Identify which cell holds the provided text, then report its [x, y] central coordinate. 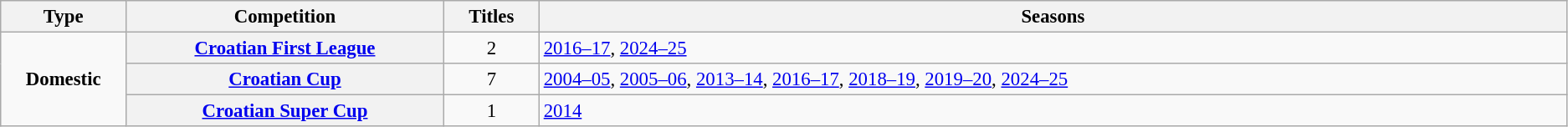
2 [491, 48]
Seasons [1053, 17]
2004–05, 2005–06, 2013–14, 2016–17, 2018–19, 2019–20, 2024–25 [1053, 79]
1 [491, 111]
2014 [1053, 111]
2016–17, 2024–25 [1053, 48]
7 [491, 79]
Croatian Super Cup [285, 111]
Croatian First League [285, 48]
Type [64, 17]
Domestic [64, 80]
Competition [285, 17]
Croatian Cup [285, 79]
Titles [491, 17]
